Detect which cell encompasses the target text, then output its [x, y] center coordinate. 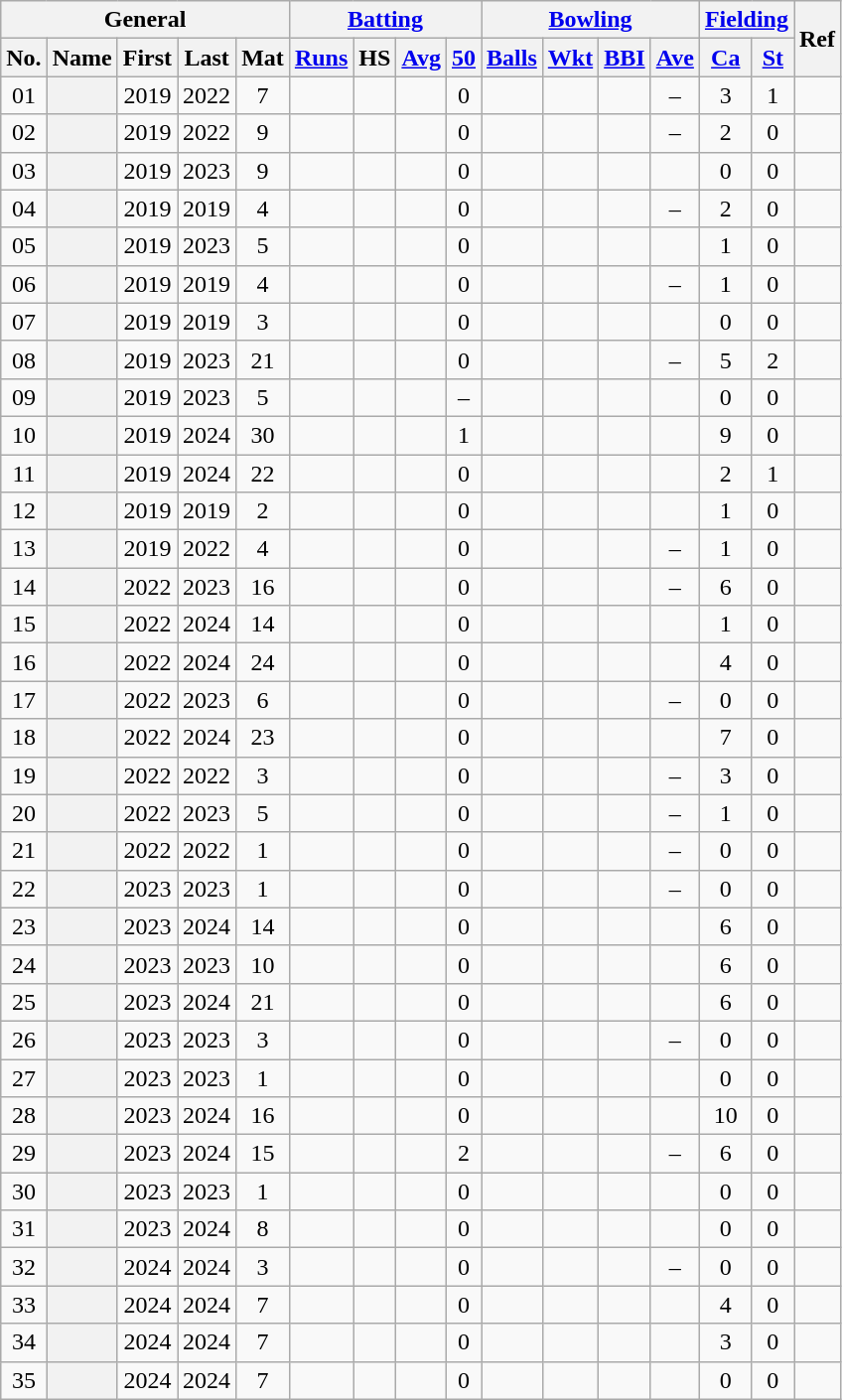
Batting [385, 20]
08 [24, 359]
First [147, 58]
09 [24, 397]
HS [375, 58]
03 [24, 171]
Balls [512, 58]
02 [24, 133]
Ave [675, 58]
Bowling [591, 20]
01 [24, 95]
25 [24, 1002]
Avg [421, 58]
Wkt [570, 58]
33 [24, 1305]
27 [24, 1077]
8 [263, 1229]
Name [81, 58]
No. [24, 58]
Runs [321, 58]
34 [24, 1342]
29 [24, 1154]
Ca [725, 58]
31 [24, 1229]
06 [24, 284]
St [772, 58]
19 [24, 775]
07 [24, 322]
17 [24, 700]
35 [24, 1380]
28 [24, 1116]
05 [24, 246]
18 [24, 738]
50 [463, 58]
32 [24, 1267]
Mat [263, 58]
13 [24, 549]
Fielding [747, 20]
Last [207, 58]
26 [24, 1040]
04 [24, 209]
BBI [625, 58]
General [145, 20]
12 [24, 511]
20 [24, 813]
Ref [818, 39]
11 [24, 474]
